Capture the cell that displays the provided text and extract its (x, y) central coordinate. 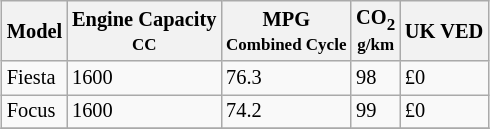
Engine CapacityCC (144, 31)
74.2 (286, 112)
MPGCombined Cycle (286, 31)
76.3 (286, 78)
98 (376, 78)
Focus (34, 112)
99 (376, 112)
UK VED (444, 31)
Fiesta (34, 78)
CO2g/km (376, 31)
Model (34, 31)
